For the text-containing cell, return its midpoint in [X, Y] coordinate format. 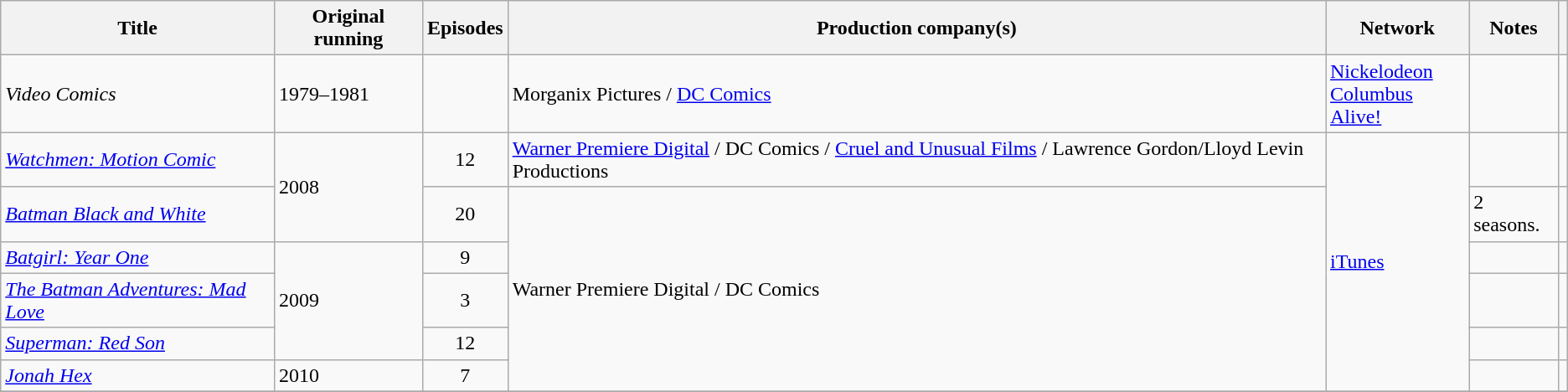
Jonah Hex [137, 375]
iTunes [1397, 261]
Warner Premiere Digital / DC Comics [916, 289]
Morganix Pictures / DC Comics [916, 94]
The Batman Adventures: Mad Love [137, 300]
Superman: Red Son [137, 343]
Warner Premiere Digital / DC Comics / Cruel and Unusual Films / Lawrence Gordon/Lloyd Levin Productions [916, 159]
Original running [348, 28]
Title [137, 28]
Production company(s) [916, 28]
3 [465, 300]
9 [465, 257]
Batman Black and White [137, 214]
2 seasons. [1514, 214]
20 [465, 214]
Watchmen: Motion Comic [137, 159]
2010 [348, 375]
Batgirl: Year One [137, 257]
Video Comics [137, 94]
7 [465, 375]
2009 [348, 300]
Notes [1514, 28]
Network [1397, 28]
Episodes [465, 28]
NickelodeonColumbus Alive! [1397, 94]
1979–1981 [348, 94]
2008 [348, 187]
